Capture the cell that displays the provided text and extract its [x, y] central coordinate. 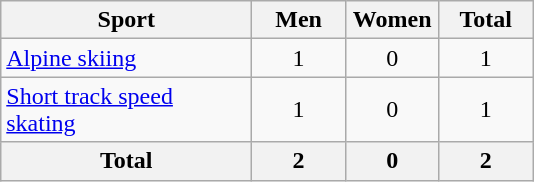
Alpine skiing [126, 58]
Women [392, 20]
Men [299, 20]
Sport [126, 20]
Short track speed skating [126, 110]
